Extract the (X, Y) coordinate from the center of the cell holding the provided text.  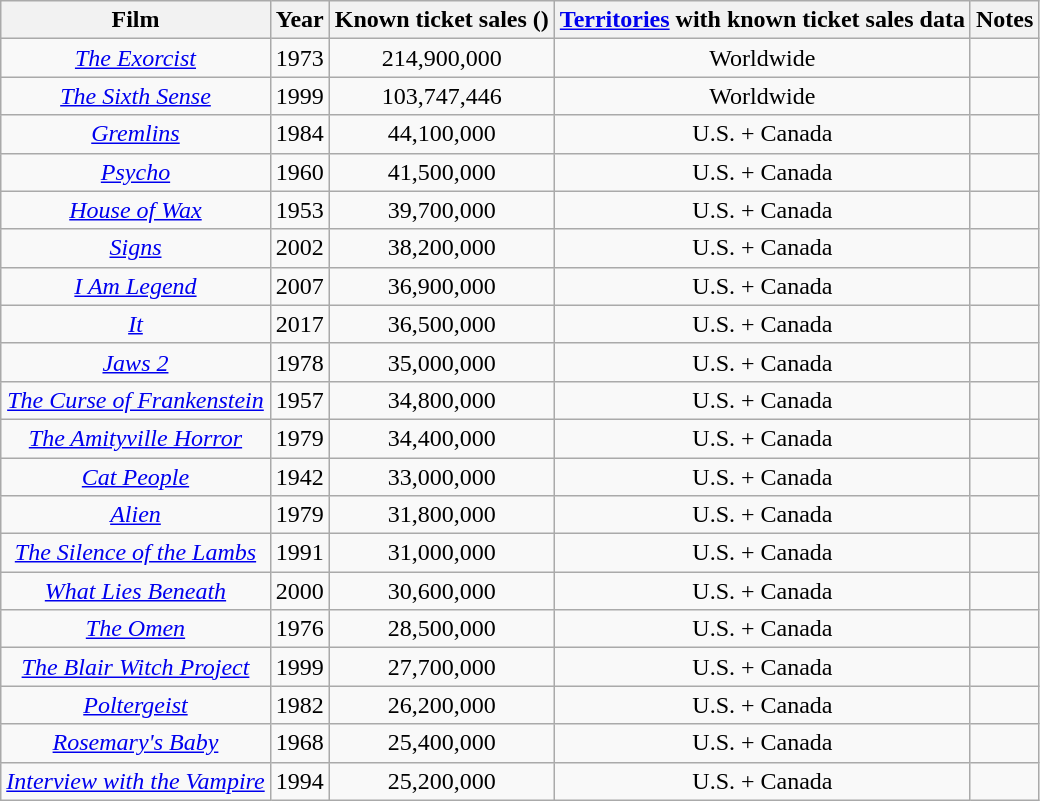
Known ticket sales () (442, 20)
36,900,000 (442, 286)
41,500,000 (442, 172)
1973 (300, 58)
Signs (136, 248)
The Blair Witch Project (136, 667)
1994 (300, 781)
1978 (300, 362)
1976 (300, 629)
214,900,000 (442, 58)
26,200,000 (442, 705)
Psycho (136, 172)
The Sixth Sense (136, 96)
Poltergeist (136, 705)
Territories with known ticket sales data (762, 20)
2000 (300, 591)
Alien (136, 515)
27,700,000 (442, 667)
Film (136, 20)
1982 (300, 705)
Rosemary's Baby (136, 743)
34,800,000 (442, 400)
Jaws 2 (136, 362)
36,500,000 (442, 324)
It (136, 324)
25,400,000 (442, 743)
35,000,000 (442, 362)
The Curse of Frankenstein (136, 400)
31,000,000 (442, 553)
2017 (300, 324)
The Amityville Horror (136, 438)
What Lies Beneath (136, 591)
1957 (300, 400)
1953 (300, 210)
The Exorcist (136, 58)
39,700,000 (442, 210)
House of Wax (136, 210)
2007 (300, 286)
2002 (300, 248)
103,747,446 (442, 96)
1942 (300, 477)
34,400,000 (442, 438)
Interview with the Vampire (136, 781)
Cat People (136, 477)
Notes (1004, 20)
28,500,000 (442, 629)
1960 (300, 172)
30,600,000 (442, 591)
25,200,000 (442, 781)
The Silence of the Lambs (136, 553)
1968 (300, 743)
31,800,000 (442, 515)
The Omen (136, 629)
I Am Legend (136, 286)
Gremlins (136, 134)
33,000,000 (442, 477)
Year (300, 20)
1984 (300, 134)
1991 (300, 553)
44,100,000 (442, 134)
38,200,000 (442, 248)
